Determine the [X, Y] coordinate at the center of the cell enclosing the given text.  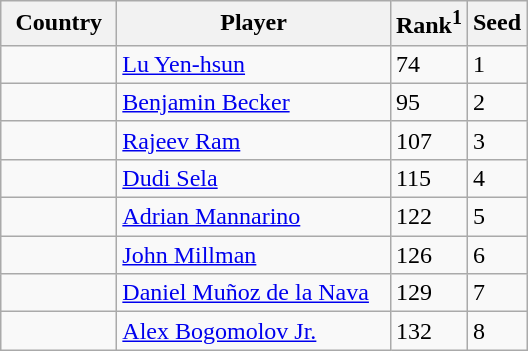
John Millman [254, 255]
95 [428, 102]
6 [496, 255]
2 [496, 102]
Adrian Mannarino [254, 217]
Country [59, 24]
Benjamin Becker [254, 102]
Daniel Muñoz de la Nava [254, 293]
126 [428, 255]
74 [428, 64]
115 [428, 178]
129 [428, 293]
Lu Yen-hsun [254, 64]
Dudi Sela [254, 178]
122 [428, 217]
Rajeev Ram [254, 140]
5 [496, 217]
Rank1 [428, 24]
107 [428, 140]
7 [496, 293]
Player [254, 24]
3 [496, 140]
4 [496, 178]
132 [428, 331]
1 [496, 64]
8 [496, 331]
Seed [496, 24]
Alex Bogomolov Jr. [254, 331]
